Capture the cell that displays the provided text and extract its (x, y) central coordinate. 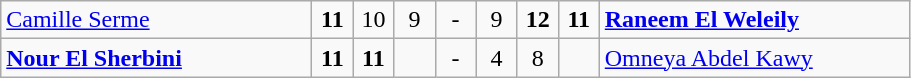
Omneya Abdel Kawy (754, 58)
12 (538, 20)
Raneem El Weleily (754, 20)
4 (496, 58)
8 (538, 58)
Camille Serme (156, 20)
10 (374, 20)
Nour El Sherbini (156, 58)
